Identify which cell holds the provided text, then report its [X, Y] central coordinate. 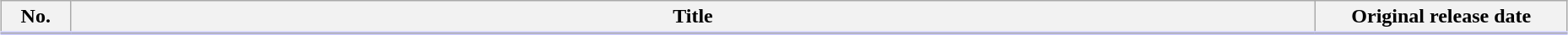
No. [35, 17]
Original release date [1441, 17]
Title [693, 17]
